Return (X, Y) of the center of cell containing provided text 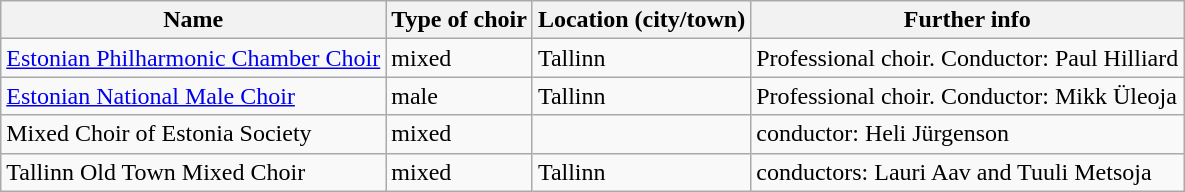
Type of choir (460, 20)
Tallinn Old Town Mixed Choir (194, 172)
Estonian National Male Choir (194, 96)
Estonian Philharmonic Chamber Choir (194, 58)
Professional choir. Conductor: Paul Hilliard (968, 58)
Location (city/town) (641, 20)
Mixed Choir of Estonia Society (194, 134)
Professional choir. Conductor: Mikk Üleoja (968, 96)
Further info (968, 20)
conductors: Lauri Aav and Tuuli Metsoja (968, 172)
Name (194, 20)
male (460, 96)
conductor: Heli Jürgenson (968, 134)
